For the text-containing cell, return its midpoint in (x, y) coordinate format. 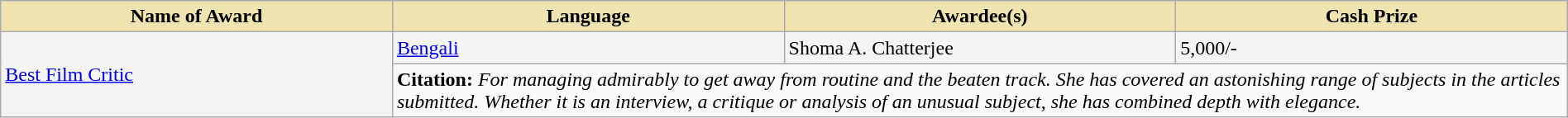
Bengali (588, 48)
Cash Prize (1372, 17)
Name of Award (197, 17)
5,000/- (1372, 48)
Awardee(s) (980, 17)
Language (588, 17)
Shoma A. Chatterjee (980, 48)
Best Film Critic (197, 74)
